Detect which cell encompasses the target text, then output its [X, Y] center coordinate. 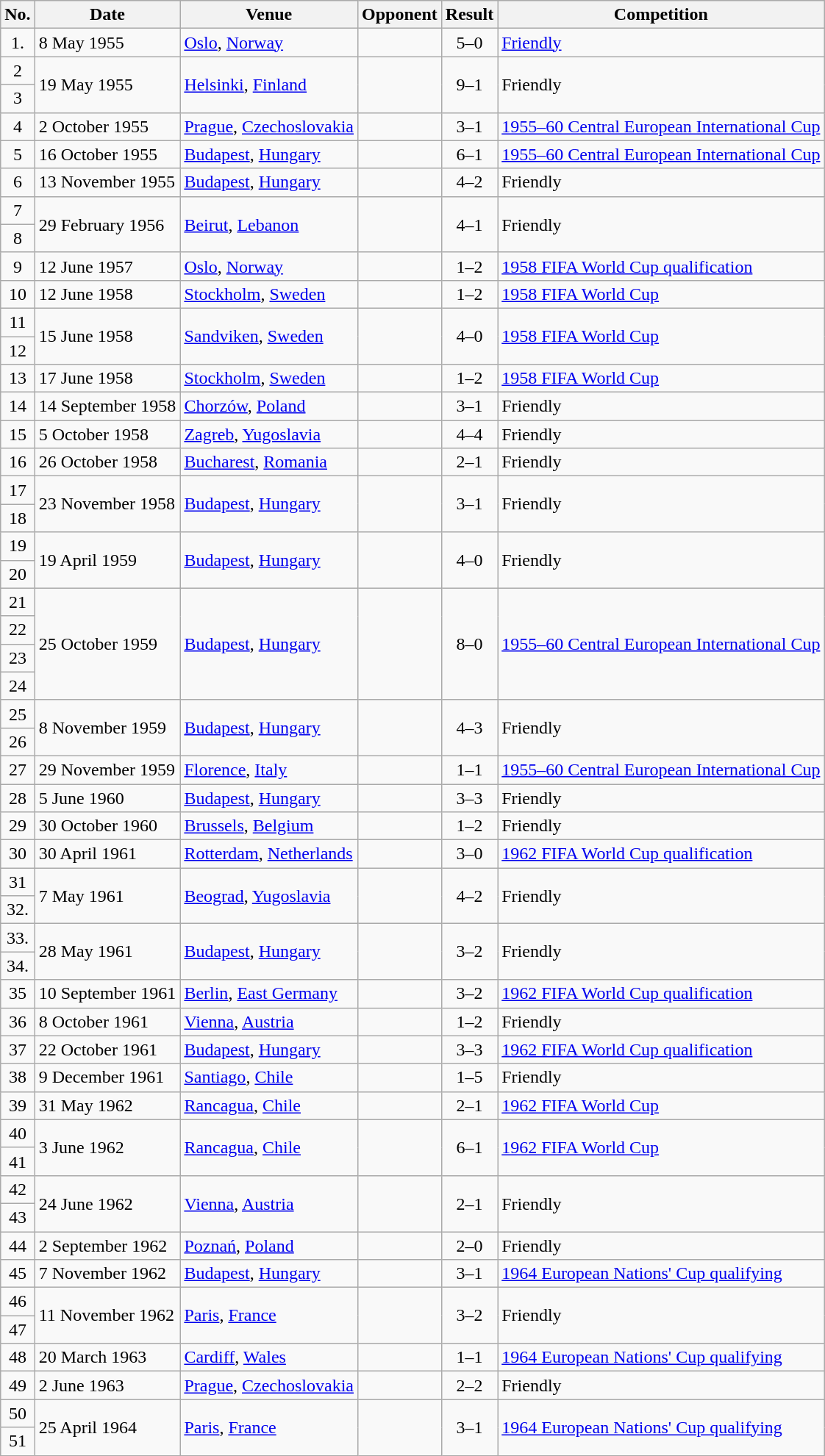
1. [18, 43]
23 [18, 658]
4–1 [469, 224]
38 [18, 1077]
3 June 1962 [107, 1147]
35 [18, 994]
6 [18, 182]
26 [18, 742]
9 [18, 266]
18 [18, 518]
50 [18, 1413]
Chorzów, Poland [269, 406]
29 November 1959 [107, 770]
5–0 [469, 43]
Competition [661, 15]
37 [18, 1050]
20 March 1963 [107, 1358]
36 [18, 1022]
31 May 1962 [107, 1105]
28 [18, 797]
40 [18, 1133]
27 [18, 770]
7 May 1961 [107, 896]
8 May 1955 [107, 43]
11 November 1962 [107, 1316]
23 November 1958 [107, 504]
4–4 [469, 434]
7 [18, 210]
29 [18, 826]
4–3 [469, 728]
3–0 [469, 854]
22 [18, 630]
1958 FIFA World Cup qualification [661, 266]
45 [18, 1274]
2 [18, 71]
4 [18, 126]
43 [18, 1217]
Florence, Italy [269, 770]
3 [18, 98]
42 [18, 1189]
Brussels, Belgium [269, 826]
20 [18, 574]
8 [18, 238]
17 June 1958 [107, 379]
9–1 [469, 85]
25 October 1959 [107, 644]
16 October 1955 [107, 154]
2 October 1955 [107, 126]
Opponent [400, 15]
19 April 1959 [107, 560]
49 [18, 1385]
Berlin, East Germany [269, 994]
47 [18, 1330]
Bucharest, Romania [269, 462]
5 June 1960 [107, 797]
9 December 1961 [107, 1077]
2–2 [469, 1385]
12 June 1957 [107, 266]
2 September 1962 [107, 1246]
31 [18, 882]
Poznań, Poland [269, 1246]
17 [18, 490]
48 [18, 1358]
Result [469, 15]
7 November 1962 [107, 1274]
16 [18, 462]
33. [18, 938]
5 [18, 154]
32. [18, 910]
25 [18, 714]
44 [18, 1246]
21 [18, 602]
Sandviken, Sweden [269, 336]
Santiago, Chile [269, 1077]
Beograd, Yugoslavia [269, 896]
8–0 [469, 644]
Venue [269, 15]
26 October 1958 [107, 462]
2–0 [469, 1246]
2 June 1963 [107, 1385]
46 [18, 1302]
19 [18, 546]
Helsinki, Finland [269, 85]
34. [18, 966]
30 April 1961 [107, 854]
24 [18, 686]
11 [18, 322]
24 June 1962 [107, 1203]
8 October 1961 [107, 1022]
8 November 1959 [107, 728]
12 [18, 351]
30 [18, 854]
13 November 1955 [107, 182]
22 October 1961 [107, 1050]
14 [18, 406]
19 May 1955 [107, 85]
29 February 1956 [107, 224]
41 [18, 1161]
15 June 1958 [107, 336]
14 September 1958 [107, 406]
10 September 1961 [107, 994]
Zagreb, Yugoslavia [269, 434]
39 [18, 1105]
5 October 1958 [107, 434]
28 May 1961 [107, 952]
Beirut, Lebanon [269, 224]
1–5 [469, 1077]
30 October 1960 [107, 826]
15 [18, 434]
51 [18, 1441]
No. [18, 15]
Rotterdam, Netherlands [269, 854]
13 [18, 379]
25 April 1964 [107, 1427]
10 [18, 294]
Cardiff, Wales [269, 1358]
12 June 1958 [107, 294]
Date [107, 15]
